Locate the cell with the specified text and output its [X, Y] center coordinate. 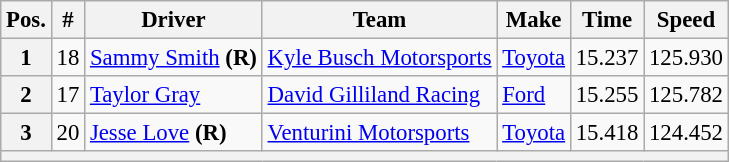
17 [68, 95]
125.782 [686, 95]
18 [68, 58]
Sammy Smith (R) [174, 58]
20 [68, 133]
2 [26, 95]
Driver [174, 20]
Taylor Gray [174, 95]
Pos. [26, 20]
Venturini Motorsports [380, 133]
Ford [534, 95]
Time [606, 20]
124.452 [686, 133]
1 [26, 58]
Kyle Busch Motorsports [380, 58]
David Gilliland Racing [380, 95]
Make [534, 20]
Speed [686, 20]
125.930 [686, 58]
15.418 [606, 133]
# [68, 20]
15.255 [606, 95]
Team [380, 20]
15.237 [606, 58]
Jesse Love (R) [174, 133]
3 [26, 133]
